From the cell containing the given text, extract its center point as (X, Y) coordinate. 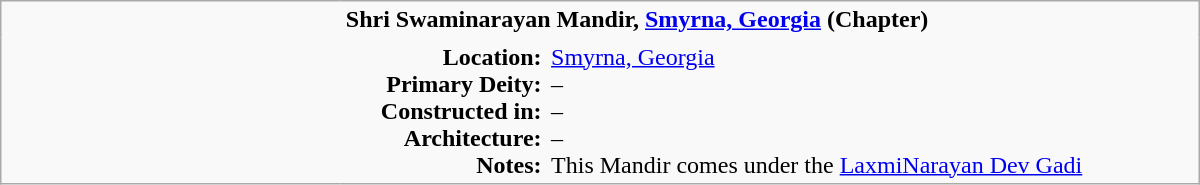
Location:Primary Deity:Constructed in:Architecture:Notes: (444, 110)
Smyrna, Georgia – – – This Mandir comes under the LaxmiNarayan Dev Gadi (872, 110)
Shri Swaminarayan Mandir, Smyrna, Georgia (Chapter) (770, 20)
